Identify which cell holds the provided text, then report its (x, y) central coordinate. 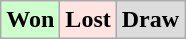
Lost (88, 20)
Draw (150, 20)
Won (30, 20)
